Capture the cell that displays the provided text and extract its [x, y] central coordinate. 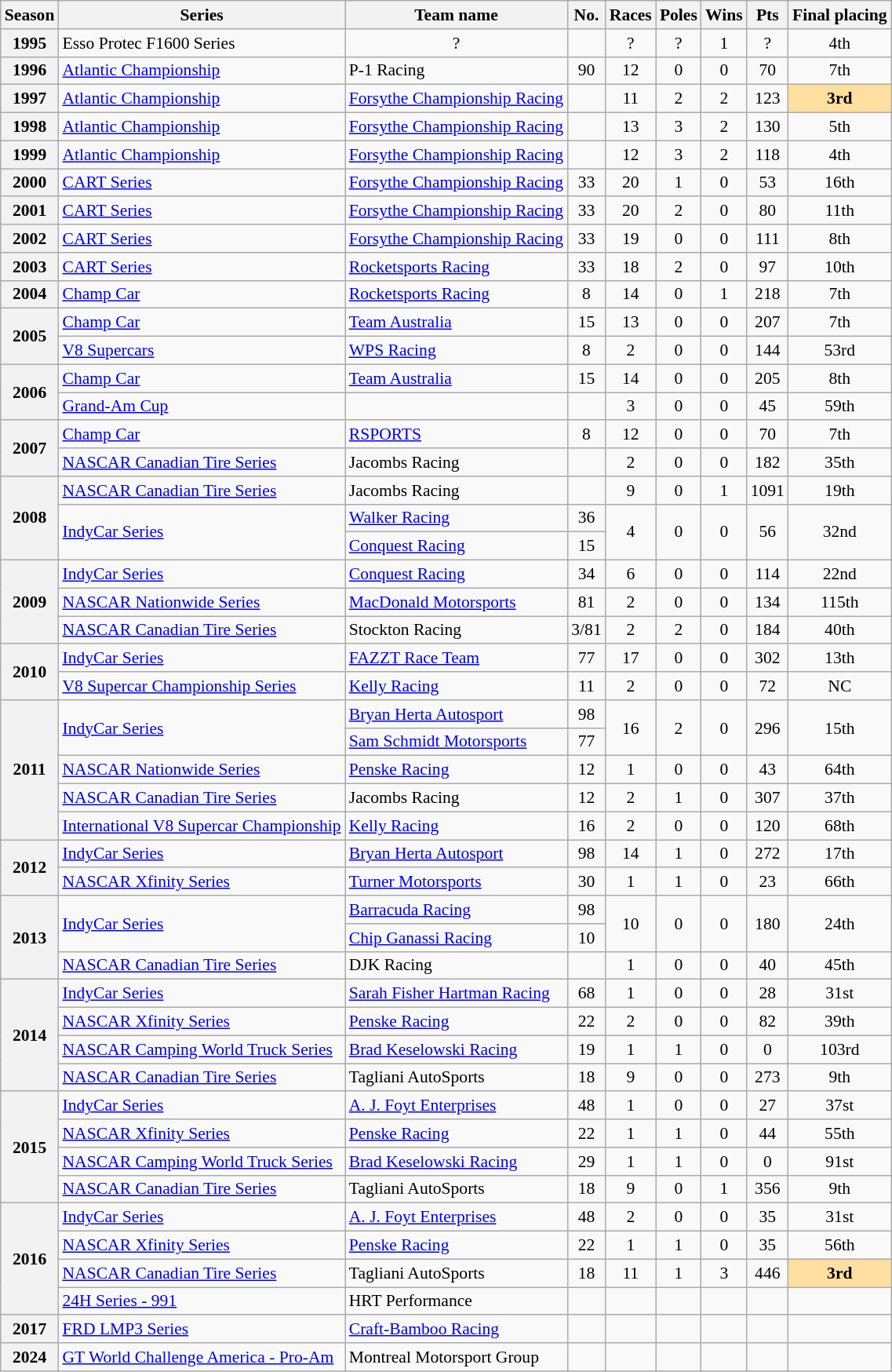
115th [839, 602]
Esso Protec F1600 Series [201, 43]
2001 [30, 211]
WPS Racing [457, 351]
64th [839, 770]
273 [767, 1078]
2024 [30, 1357]
1999 [30, 155]
2011 [30, 770]
11th [839, 211]
No. [587, 15]
356 [767, 1189]
53 [767, 183]
4 [631, 532]
2010 [30, 672]
2004 [30, 294]
2003 [30, 267]
HRT Performance [457, 1301]
Chip Ganassi Racing [457, 938]
GT World Challenge America - Pro-Am [201, 1357]
2005 [30, 336]
32nd [839, 532]
1091 [767, 491]
272 [767, 854]
34 [587, 575]
91st [839, 1162]
43 [767, 770]
V8 Supercar Championship Series [201, 686]
90 [587, 71]
45 [767, 407]
2002 [30, 239]
2009 [30, 603]
Turner Motorsports [457, 882]
16th [839, 183]
134 [767, 602]
45th [839, 965]
446 [767, 1273]
V8 Supercars [201, 351]
180 [767, 923]
307 [767, 798]
2012 [30, 868]
144 [767, 351]
Grand-Am Cup [201, 407]
2006 [30, 392]
40th [839, 630]
35th [839, 462]
23 [767, 882]
207 [767, 323]
1997 [30, 99]
114 [767, 575]
Series [201, 15]
2013 [30, 937]
1998 [30, 127]
28 [767, 994]
Sarah Fisher Hartman Racing [457, 994]
29 [587, 1162]
37th [839, 798]
59th [839, 407]
Team name [457, 15]
2014 [30, 1035]
Races [631, 15]
MacDonald Motorsports [457, 602]
RSPORTS [457, 435]
2016 [30, 1259]
184 [767, 630]
Craft-Bamboo Racing [457, 1330]
1995 [30, 43]
53rd [839, 351]
6 [631, 575]
Barracuda Racing [457, 910]
80 [767, 211]
2007 [30, 449]
Pts [767, 15]
118 [767, 155]
P-1 Racing [457, 71]
97 [767, 267]
1996 [30, 71]
56 [767, 532]
International V8 Supercar Championship [201, 826]
66th [839, 882]
68th [839, 826]
302 [767, 659]
NC [839, 686]
130 [767, 127]
37st [839, 1106]
15th [839, 728]
68 [587, 994]
296 [767, 728]
24H Series - 991 [201, 1301]
82 [767, 1022]
55th [839, 1133]
17th [839, 854]
40 [767, 965]
FRD LMP3 Series [201, 1330]
10th [839, 267]
22nd [839, 575]
36 [587, 518]
2017 [30, 1330]
103rd [839, 1049]
3/81 [587, 630]
Final placing [839, 15]
111 [767, 239]
5th [839, 127]
2015 [30, 1148]
Walker Racing [457, 518]
FAZZT Race Team [457, 659]
Season [30, 15]
44 [767, 1133]
218 [767, 294]
19th [839, 491]
17 [631, 659]
24th [839, 923]
Montreal Motorsport Group [457, 1357]
123 [767, 99]
56th [839, 1246]
120 [767, 826]
30 [587, 882]
13th [839, 659]
Stockton Racing [457, 630]
72 [767, 686]
205 [767, 378]
2008 [30, 518]
Wins [724, 15]
27 [767, 1106]
39th [839, 1022]
182 [767, 462]
DJK Racing [457, 965]
Poles [679, 15]
81 [587, 602]
Sam Schmidt Motorsports [457, 742]
2000 [30, 183]
